Search for the cell housing the specified text and yield its [X, Y] center coordinate. 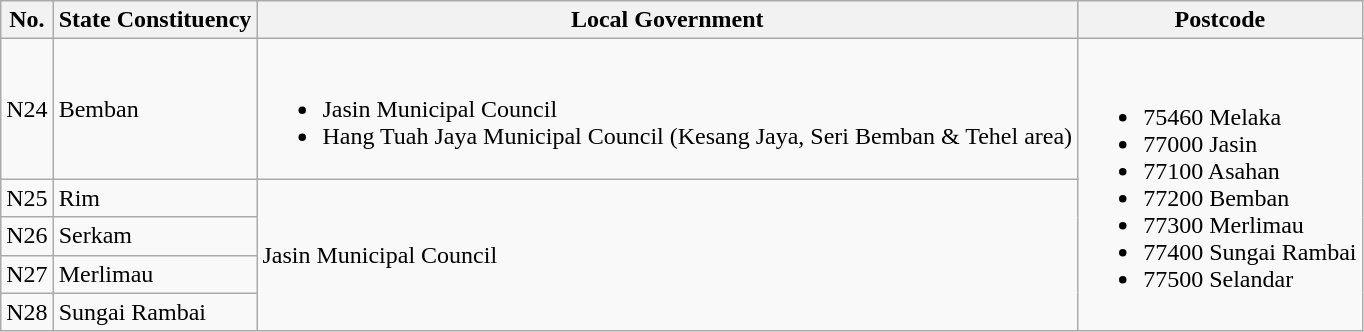
75460 Melaka77000 Jasin77100 Asahan77200 Bemban77300 Merlimau77400 Sungai Rambai77500 Selandar [1220, 185]
No. [27, 20]
N25 [27, 198]
Merlimau [155, 274]
N27 [27, 274]
Jasin Municipal Council [668, 255]
N26 [27, 236]
Postcode [1220, 20]
Local Government [668, 20]
Sungai Rambai [155, 312]
N28 [27, 312]
State Constituency [155, 20]
Serkam [155, 236]
Bemban [155, 109]
Rim [155, 198]
N24 [27, 109]
Jasin Municipal CouncilHang Tuah Jaya Municipal Council (Kesang Jaya, Seri Bemban & Tehel area) [668, 109]
